Provide the (x, y) coordinate of the cell's center where the given text is located.  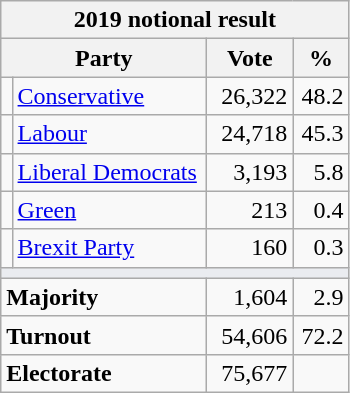
Party (104, 58)
Liberal Democrats (110, 172)
Majority (104, 297)
Conservative (110, 96)
Green (110, 210)
2.9 (321, 297)
2019 notional result (175, 20)
Labour (110, 134)
48.2 (321, 96)
5.8 (321, 172)
3,193 (250, 172)
213 (250, 210)
Brexit Party (110, 248)
45.3 (321, 134)
Electorate (104, 373)
72.2 (321, 335)
0.3 (321, 248)
% (321, 58)
24,718 (250, 134)
54,606 (250, 335)
Turnout (104, 335)
0.4 (321, 210)
160 (250, 248)
1,604 (250, 297)
Vote (250, 58)
75,677 (250, 373)
26,322 (250, 96)
